For the text-containing cell, return its midpoint in [x, y] coordinate format. 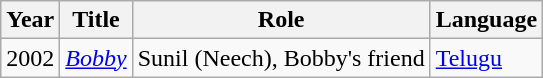
Telugu [486, 58]
Bobby [96, 58]
Title [96, 20]
Year [30, 20]
Language [486, 20]
Sunil (Neech), Bobby's friend [281, 58]
Role [281, 20]
2002 [30, 58]
